Capture the cell that displays the provided text and extract its [x, y] central coordinate. 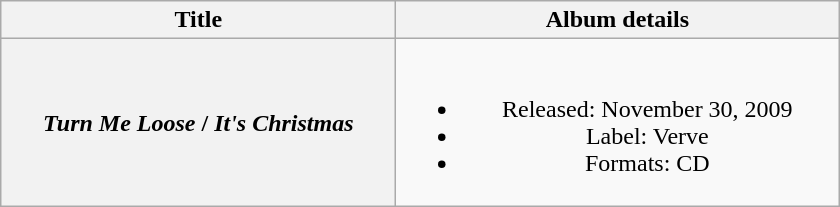
Title [198, 20]
Album details [618, 20]
Released: November 30, 2009Label: VerveFormats: CD [618, 122]
Turn Me Loose / It's Christmas [198, 122]
